From the cell containing the given text, extract its center point as [x, y] coordinate. 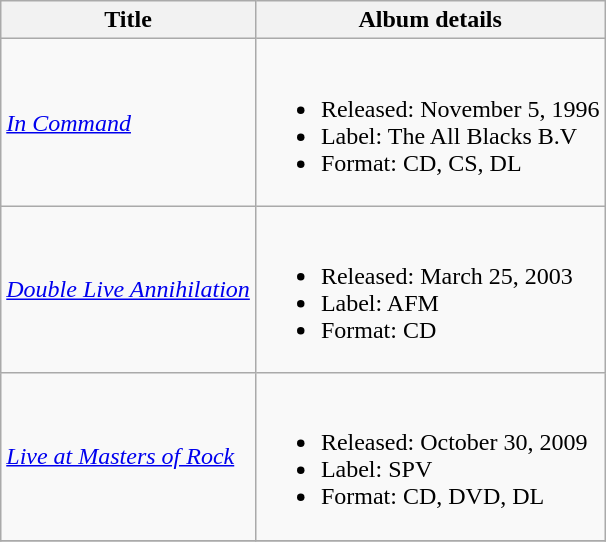
Released: March 25, 2003Label: AFMFormat: CD [430, 290]
Double Live Annihilation [128, 290]
Released: October 30, 2009Label: SPVFormat: CD, DVD, DL [430, 456]
Released: November 5, 1996Label: The All Blacks B.VFormat: CD, CS, DL [430, 122]
Title [128, 20]
In Command [128, 122]
Album details [430, 20]
Live at Masters of Rock [128, 456]
